Determine the (X, Y) coordinate at the center of the cell enclosing the given text.  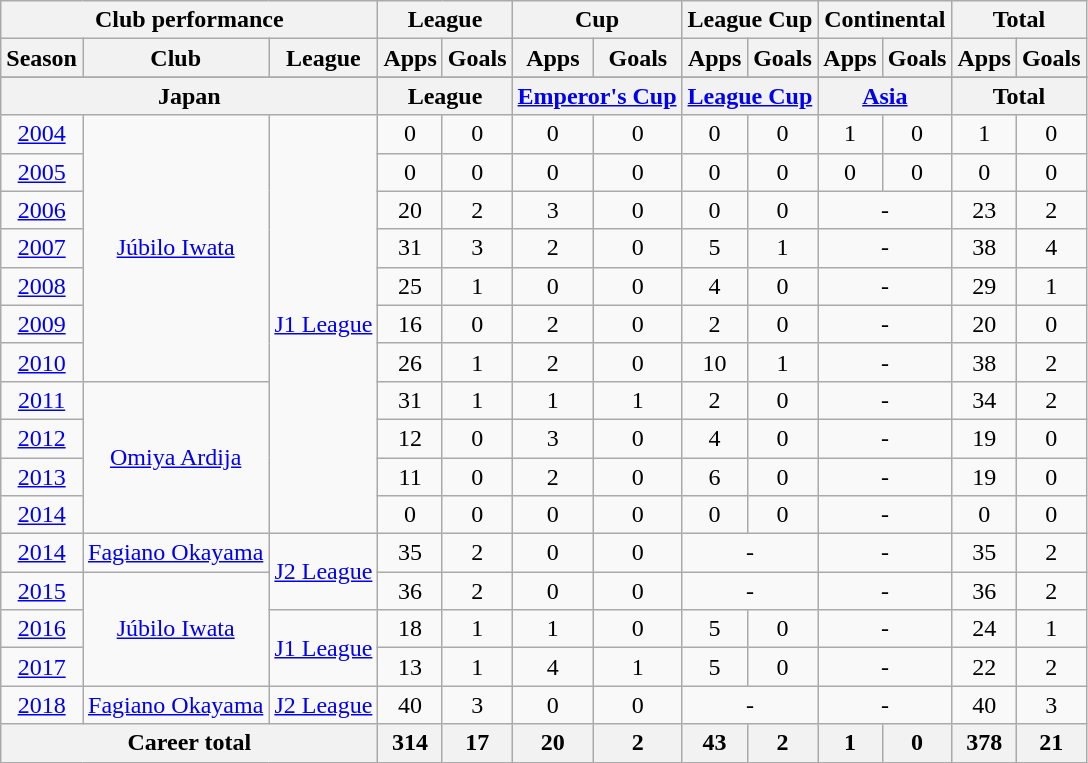
Club performance (190, 20)
34 (984, 400)
314 (410, 743)
Career total (190, 743)
16 (410, 324)
2007 (42, 248)
24 (984, 629)
2012 (42, 438)
Asia (885, 96)
23 (984, 210)
2009 (42, 324)
Japan (190, 96)
6 (714, 477)
25 (410, 286)
Emperor's Cup (597, 96)
Season (42, 58)
2005 (42, 172)
11 (410, 477)
29 (984, 286)
2016 (42, 629)
2008 (42, 286)
12 (410, 438)
18 (410, 629)
22 (984, 667)
17 (477, 743)
Continental (885, 20)
Club (175, 58)
10 (714, 362)
2006 (42, 210)
2018 (42, 705)
2017 (42, 667)
2013 (42, 477)
21 (1051, 743)
13 (410, 667)
2010 (42, 362)
Omiya Ardija (175, 457)
Cup (597, 20)
378 (984, 743)
2004 (42, 134)
43 (714, 743)
2011 (42, 400)
2015 (42, 591)
26 (410, 362)
